From the cell containing the given text, extract its center point as (X, Y) coordinate. 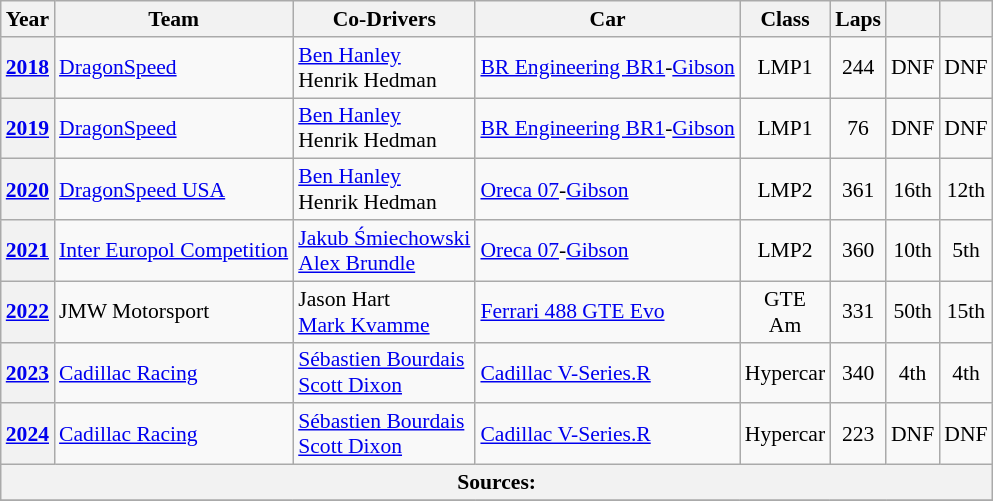
Inter Europol Competition (174, 250)
10th (912, 250)
Jakub Śmiechowski Alex Brundle (384, 250)
15th (966, 312)
2019 (28, 128)
Jason Hart Mark Kvamme (384, 312)
361 (858, 190)
Ferrari 488 GTE Evo (607, 312)
Co-Drivers (384, 19)
2021 (28, 250)
2024 (28, 434)
Team (174, 19)
DragonSpeed USA (174, 190)
16th (912, 190)
5th (966, 250)
223 (858, 434)
Car (607, 19)
2022 (28, 312)
2018 (28, 68)
Laps (858, 19)
Sources: (497, 483)
12th (966, 190)
50th (912, 312)
JMW Motorsport (174, 312)
GTEAm (785, 312)
331 (858, 312)
340 (858, 372)
244 (858, 68)
2020 (28, 190)
360 (858, 250)
Class (785, 19)
2023 (28, 372)
76 (858, 128)
Year (28, 19)
